For the text-containing cell, return its midpoint in [x, y] coordinate format. 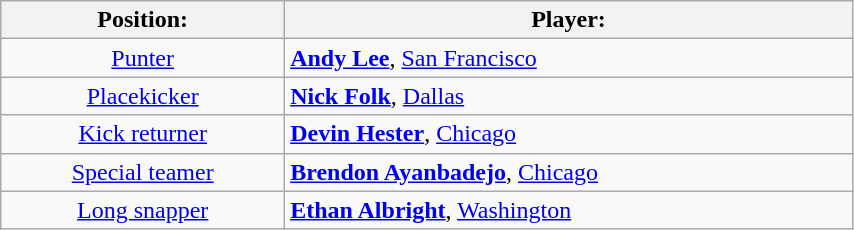
Position: [143, 20]
Long snapper [143, 210]
Ethan Albright, Washington [569, 210]
Kick returner [143, 134]
Nick Folk, Dallas [569, 96]
Brendon Ayanbadejo, Chicago [569, 172]
Special teamer [143, 172]
Andy Lee, San Francisco [569, 58]
Placekicker [143, 96]
Devin Hester, Chicago [569, 134]
Punter [143, 58]
Player: [569, 20]
